For the text-containing cell, return its midpoint in [x, y] coordinate format. 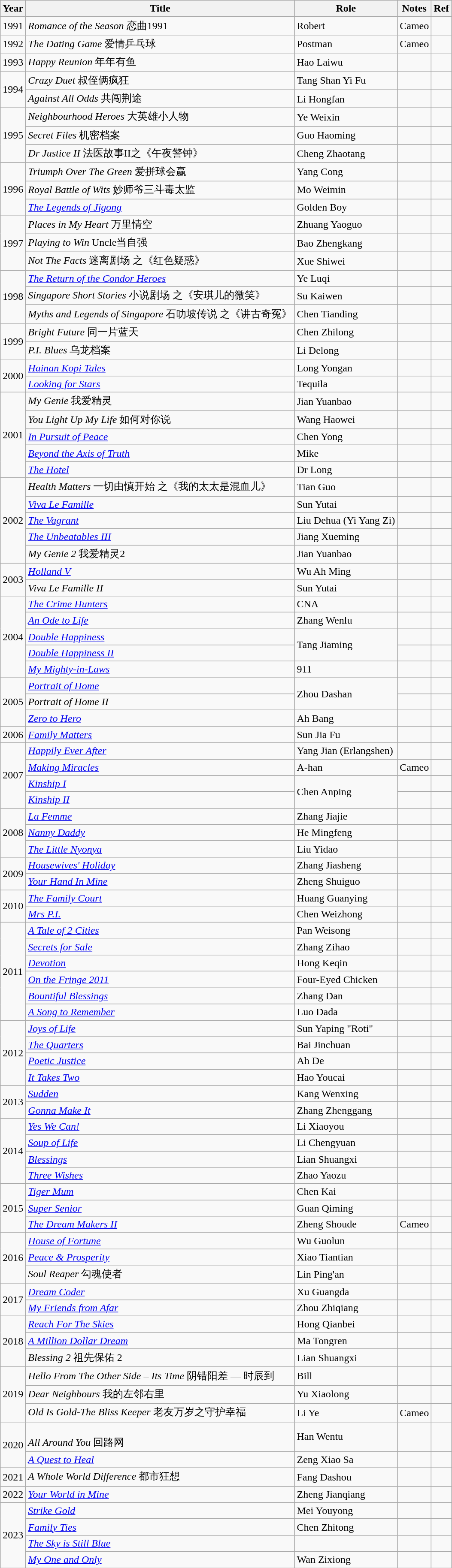
The Little Nyonya [160, 849]
Liu Dehua (Yi Yang Zi) [346, 521]
Li Ye [346, 1413]
2012 [13, 1053]
Yang Cong [346, 172]
Beyond the Axis of Truth [160, 453]
The Return of the Condor Heroes [160, 278]
Looking for Stars [160, 384]
Kinship II [160, 800]
CNA [346, 604]
In Pursuit of Peace [160, 437]
A Quest to Heal [160, 1460]
1994 [13, 89]
The Quarters [160, 1045]
Places in My Heart 万里情空 [160, 225]
Bright Future 同一片蓝天 [160, 332]
Health Matters 一切由慎开始 之《我的太太是混血儿》 [160, 487]
Tiger Mum [160, 1192]
2017 [13, 1300]
Xu Guangda [346, 1291]
Liu Yidao [346, 849]
Strike Gold [160, 1511]
Golden Boy [346, 207]
Zhang Zihao [346, 947]
Secrets for Sale [160, 947]
1996 [13, 189]
La Femme [160, 816]
He Mingfeng [346, 832]
Wang Haowei [346, 419]
Sun Yaping "Roti" [346, 1028]
The Sky is Still Blue [160, 1543]
Reach For The Skies [160, 1324]
Wu Guolun [346, 1241]
A Million Dollar Dream [160, 1341]
Long Yongan [346, 368]
2023 [13, 1535]
Bill [346, 1376]
Hao Laiwu [346, 63]
2019 [13, 1394]
The Crime Hunters [160, 604]
Secret Files 机密档案 [160, 136]
Tequila [346, 384]
An Ode to Life [160, 620]
Your Hand In Mine [160, 881]
2022 [13, 1494]
Three Wishes [160, 1176]
Guo Haoming [346, 136]
Sudden [160, 1094]
Mei Youyong [346, 1511]
Four-Eyed Chicken [346, 980]
Hello From The Other Side – Its Time 阴错阳差 — 时辰到 [160, 1376]
Mike [346, 453]
Zhang Jiajie [346, 816]
Zhang Jiasheng [346, 865]
Han Wentu [346, 1437]
2000 [13, 376]
Zhou Zhiqiang [346, 1308]
Notes [415, 9]
Gonna Make It [160, 1110]
2005 [13, 702]
A Song to Remember [160, 1012]
Chen Kai [346, 1192]
Soup of Life [160, 1143]
Luo Dada [346, 1012]
Yang Jian (Erlangshen) [346, 751]
Chen Tianding [346, 314]
2016 [13, 1258]
Devotion [160, 963]
All Around You 回路网 [160, 1437]
Ref [441, 9]
Jiang Xueming [346, 537]
Bai Jinchuan [346, 1045]
Happily Ever After [160, 751]
Joys of Life [160, 1028]
Bountiful Blessings [160, 996]
1997 [13, 243]
Royal Battle of Wits 妙师爷三斗毒太监 [160, 190]
Not The Facts 迷离剧场 之《红色疑惑》 [160, 262]
Mrs P.I. [160, 914]
2004 [13, 636]
Wan Zixiong [346, 1559]
The Hotel [160, 470]
2003 [13, 579]
Portrait of Home [160, 686]
Tang Jiaming [346, 645]
Chen Anping [346, 792]
Family Ties [160, 1527]
Housewives' Holiday [160, 865]
House of Fortune [160, 1241]
Zhang Wenlu [346, 620]
Dr Long [346, 470]
Hong Keqin [346, 963]
Li Hongfan [346, 99]
Kinship I [160, 784]
Kang Wenxing [346, 1094]
Dear Neighbours 我的左邻右里 [160, 1395]
Li Delong [346, 351]
Romance of the Season 恋曲1991 [160, 26]
Tang Shan Yi Fu [346, 81]
Super Senior [160, 1208]
2008 [13, 832]
Li Xiaoyou [346, 1126]
Poetic Justice [160, 1061]
Viva Le Famille [160, 504]
Peace & Prosperity [160, 1257]
Year [13, 9]
Hainan Kopi Tales [160, 368]
Crazy Duet 叔侄俩疯狂 [160, 81]
Zero to Hero [160, 718]
Huang Guanying [346, 898]
P.I. Blues 乌龙档案 [160, 351]
A-han [346, 767]
Blessings [160, 1159]
Chen Zhitong [346, 1527]
Viva Le Famille II [160, 588]
2015 [13, 1208]
Ah Bang [346, 718]
A Whole World Difference 都市狂想 [160, 1477]
Making Miracles [160, 767]
Family Matters [160, 735]
2009 [13, 873]
Zhang Dan [346, 996]
Against All Odds 共闯荆途 [160, 99]
Chen Yong [346, 437]
My Mighty-in-Laws [160, 669]
Yes We Can! [160, 1126]
Postman [346, 44]
1995 [13, 136]
Zeng Xiao Sa [346, 1460]
Triumph Over The Green 爱拼球会赢 [160, 172]
On the Fringe 2011 [160, 980]
Chen Weizhong [346, 914]
My One and Only [160, 1559]
Double Happiness [160, 637]
Holland V [160, 571]
Blessing 2 祖先保佑 2 [160, 1358]
Zheng Shoude [346, 1224]
2001 [13, 435]
2020 [13, 1445]
911 [346, 669]
Portrait of Home II [160, 702]
2007 [13, 775]
Bao Zhengkang [346, 243]
Li Chengyuan [346, 1143]
The Family Court [160, 898]
2002 [13, 521]
The Dating Game 爱情乒乓球 [160, 44]
2018 [13, 1342]
Playing to Win Uncle当自强 [160, 243]
Ye Weixin [346, 118]
Zhou Dashan [346, 694]
Robert [346, 26]
Soul Reaper 勾魂使者 [160, 1275]
A Tale of 2 Cities [160, 931]
Fang Dashou [346, 1477]
Yu Xiaolong [346, 1395]
Lin Ping'an [346, 1275]
It Takes Two [160, 1077]
Wu Ah Ming [346, 571]
2014 [13, 1151]
The Unbeatables III [160, 537]
1998 [13, 297]
Zheng Shuiguo [346, 881]
Your World in Mine [160, 1494]
My Genie 2 我爱精灵2 [160, 554]
You Light Up My Life 如何对你说 [160, 419]
1991 [13, 26]
1993 [13, 63]
Nanny Daddy [160, 832]
Chen Zhilong [346, 332]
Ma Tongren [346, 1341]
Mo Weimin [346, 190]
Neighbourhood Heroes 大英雄小人物 [160, 118]
Pan Weisong [346, 931]
Title [160, 9]
Tian Guo [346, 487]
Xue Shiwei [346, 262]
Cheng Zhaotang [346, 154]
1999 [13, 341]
Dream Coder [160, 1291]
2011 [13, 971]
Dr Justice II 法医故事II之《午夜警钟》 [160, 154]
Sun Jia Fu [346, 735]
2010 [13, 906]
Role [346, 9]
2006 [13, 735]
Myths and Legends of Singapore 石叻坡传说 之《讲古奇冤》 [160, 314]
2013 [13, 1102]
Happy Reunion 年年有鱼 [160, 63]
Old Is Gold-The Bliss Keeper 老友万岁之守护幸福 [160, 1413]
Zhuang Yaoguo [346, 225]
Zheng Jianqiang [346, 1494]
My Friends from Afar [160, 1308]
Xiao Tiantian [346, 1257]
Ye Luqi [346, 278]
My Genie 我爱精灵 [160, 401]
The Vagrant [160, 521]
Hong Qianbei [346, 1324]
1992 [13, 44]
Guan Qiming [346, 1208]
The Dream Makers II [160, 1224]
2021 [13, 1477]
Ah De [346, 1061]
Double Happiness II [160, 653]
Zhang Zhenggang [346, 1110]
Su Kaiwen [346, 296]
Zhao Yaozu [346, 1176]
The Legends of Jigong [160, 207]
Singapore Short Stories 小说剧场 之《安琪儿的微笑》 [160, 296]
Hao Youcai [346, 1077]
